Identify which cell holds the provided text, then report its (x, y) central coordinate. 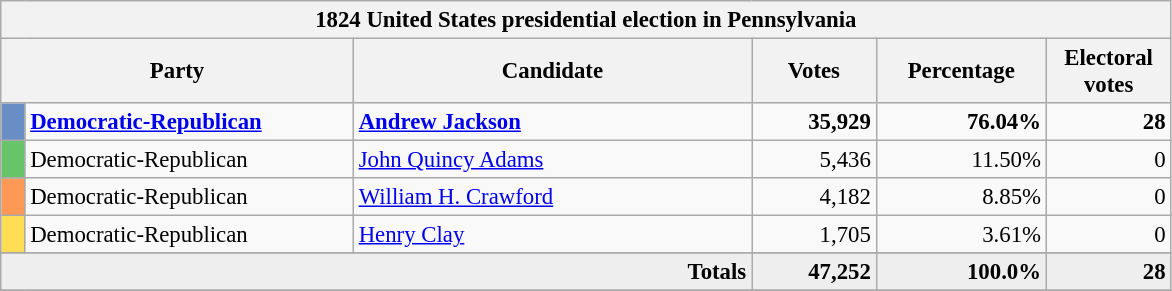
Candidate (552, 72)
Party (178, 72)
8.85% (961, 197)
11.50% (961, 160)
Percentage (961, 72)
1,705 (814, 235)
Henry Clay (552, 235)
John Quincy Adams (552, 160)
Andrew Jackson (552, 122)
Votes (814, 72)
35,929 (814, 122)
1824 United States presidential election in Pennsylvania (586, 20)
Electoral votes (1108, 72)
28 (1108, 122)
4,182 (814, 197)
5,436 (814, 160)
76.04% (961, 122)
William H. Crawford (552, 197)
3.61% (961, 235)
